Determine the (X, Y) coordinate at the center of the cell enclosing the given text.  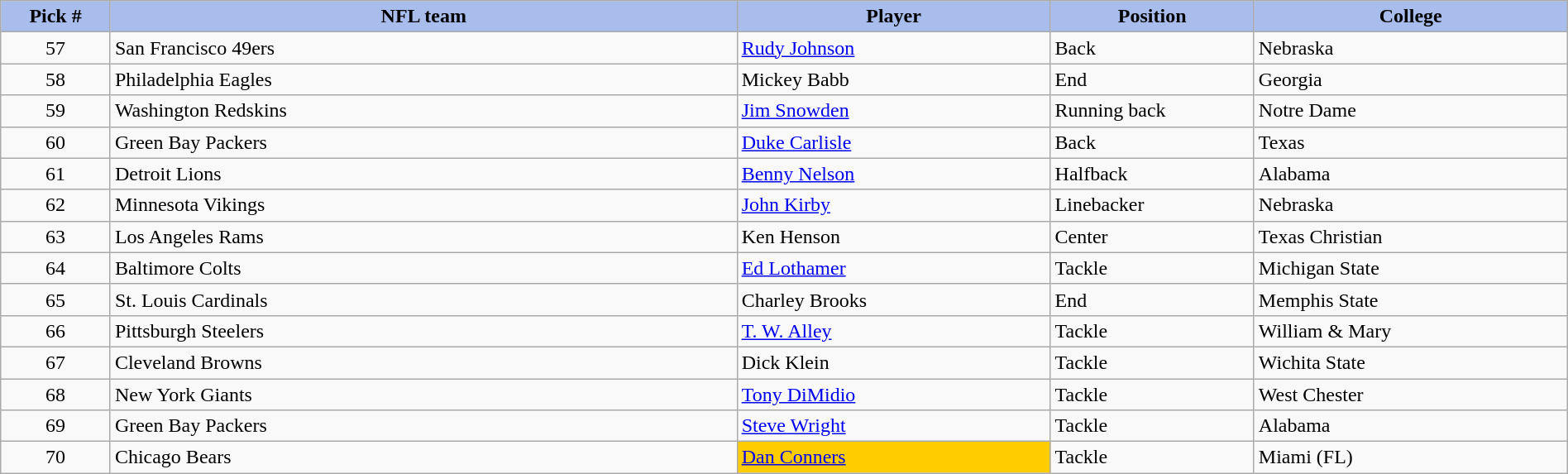
College (1411, 17)
Michigan State (1411, 268)
Dan Conners (893, 457)
New York Giants (423, 395)
Player (893, 17)
Chicago Bears (423, 457)
Pittsburgh Steelers (423, 331)
Pick # (56, 17)
64 (56, 268)
Benny Nelson (893, 174)
Duke Carlisle (893, 142)
Linebacker (1152, 205)
57 (56, 48)
Tony DiMidio (893, 395)
Notre Dame (1411, 111)
William & Mary (1411, 331)
Los Angeles Rams (423, 237)
John Kirby (893, 205)
Position (1152, 17)
Georgia (1411, 79)
Running back (1152, 111)
Charley Brooks (893, 299)
T. W. Alley (893, 331)
58 (56, 79)
Wichita State (1411, 362)
St. Louis Cardinals (423, 299)
Jim Snowden (893, 111)
Baltimore Colts (423, 268)
Texas Christian (1411, 237)
Washington Redskins (423, 111)
Miami (FL) (1411, 457)
63 (56, 237)
66 (56, 331)
Center (1152, 237)
60 (56, 142)
61 (56, 174)
Mickey Babb (893, 79)
Halfback (1152, 174)
Philadelphia Eagles (423, 79)
Steve Wright (893, 426)
67 (56, 362)
Memphis State (1411, 299)
Ken Henson (893, 237)
Rudy Johnson (893, 48)
65 (56, 299)
San Francisco 49ers (423, 48)
Dick Klein (893, 362)
62 (56, 205)
69 (56, 426)
70 (56, 457)
West Chester (1411, 395)
Ed Lothamer (893, 268)
Detroit Lions (423, 174)
59 (56, 111)
Texas (1411, 142)
NFL team (423, 17)
Cleveland Browns (423, 362)
Minnesota Vikings (423, 205)
68 (56, 395)
